Determine the [X, Y] coordinate at the center of the cell enclosing the given text.  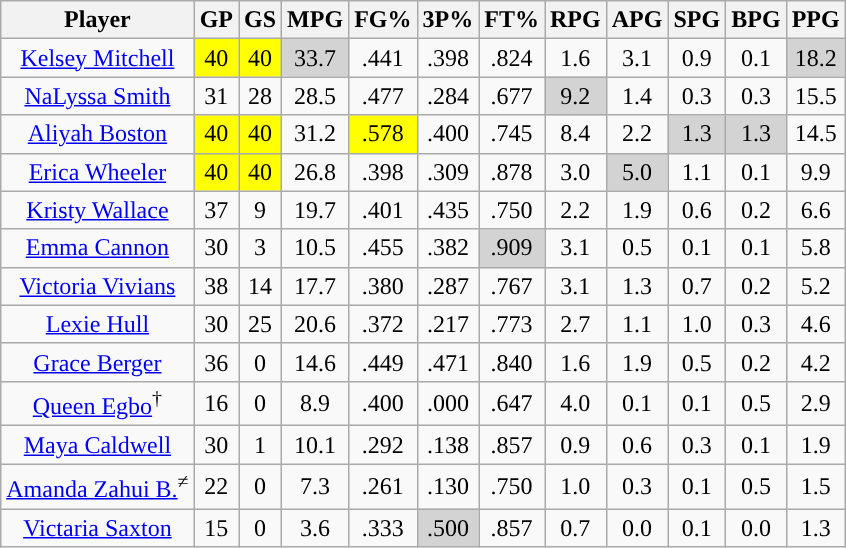
8.4 [575, 134]
15.5 [816, 96]
.773 [512, 324]
.309 [448, 172]
28.5 [316, 96]
.217 [448, 324]
GS [260, 20]
.455 [383, 248]
1.5 [816, 486]
.435 [448, 210]
.333 [383, 528]
.878 [512, 172]
FT% [512, 20]
.261 [383, 486]
Victoria Vivians [98, 286]
5.8 [816, 248]
28 [260, 96]
Erica Wheeler [98, 172]
17.7 [316, 286]
Amanda Zahui B.≠ [98, 486]
BPG [756, 20]
5.2 [816, 286]
APG [637, 20]
.380 [383, 286]
.471 [448, 362]
.909 [512, 248]
GP [216, 20]
Kelsey Mitchell [98, 58]
33.7 [316, 58]
FG% [383, 20]
20.6 [316, 324]
.677 [512, 96]
.449 [383, 362]
14 [260, 286]
3.0 [575, 172]
.372 [383, 324]
.292 [383, 445]
.287 [448, 286]
4.0 [575, 404]
5.0 [637, 172]
3 [260, 248]
1 [260, 445]
8.9 [316, 404]
SPG [697, 20]
Victaria Saxton [98, 528]
.401 [383, 210]
3.6 [316, 528]
MPG [316, 20]
4.2 [816, 362]
1.4 [637, 96]
19.7 [316, 210]
9.2 [575, 96]
Grace Berger [98, 362]
4.6 [816, 324]
7.3 [316, 486]
3P% [448, 20]
Kristy Wallace [98, 210]
15 [216, 528]
9.9 [816, 172]
Emma Cannon [98, 248]
16 [216, 404]
Maya Caldwell [98, 445]
.284 [448, 96]
14.5 [816, 134]
6.6 [816, 210]
37 [216, 210]
10.1 [316, 445]
10.5 [316, 248]
25 [260, 324]
18.2 [816, 58]
2.7 [575, 324]
.000 [448, 404]
.130 [448, 486]
.745 [512, 134]
26.8 [316, 172]
38 [216, 286]
.382 [448, 248]
Lexie Hull [98, 324]
.767 [512, 286]
.500 [448, 528]
.647 [512, 404]
.840 [512, 362]
.138 [448, 445]
NaLyssa Smith [98, 96]
22 [216, 486]
14.6 [316, 362]
31 [216, 96]
.441 [383, 58]
31.2 [316, 134]
.824 [512, 58]
9 [260, 210]
Queen Egbo† [98, 404]
.477 [383, 96]
PPG [816, 20]
2.9 [816, 404]
.578 [383, 134]
Aliyah Boston [98, 134]
36 [216, 362]
Player [98, 20]
RPG [575, 20]
